Extract the (x, y) coordinate from the center of the cell holding the provided text.  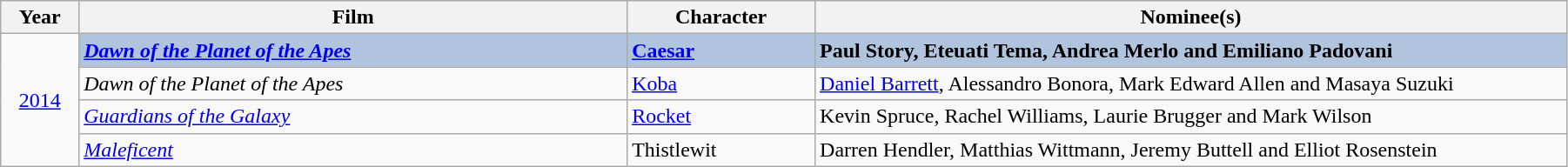
Kevin Spruce, Rachel Williams, Laurie Brugger and Mark Wilson (1191, 117)
2014 (40, 100)
Maleficent (353, 150)
Nominee(s) (1191, 17)
Thistlewit (721, 150)
Caesar (721, 50)
Paul Story, Eteuati Tema, Andrea Merlo and Emiliano Padovani (1191, 50)
Koba (721, 83)
Rocket (721, 117)
Year (40, 17)
Guardians of the Galaxy (353, 117)
Daniel Barrett, Alessandro Bonora, Mark Edward Allen and Masaya Suzuki (1191, 83)
Darren Hendler, Matthias Wittmann, Jeremy Buttell and Elliot Rosenstein (1191, 150)
Character (721, 17)
Film (353, 17)
